Determine the (x, y) coordinate at the center of the cell enclosing the given text.  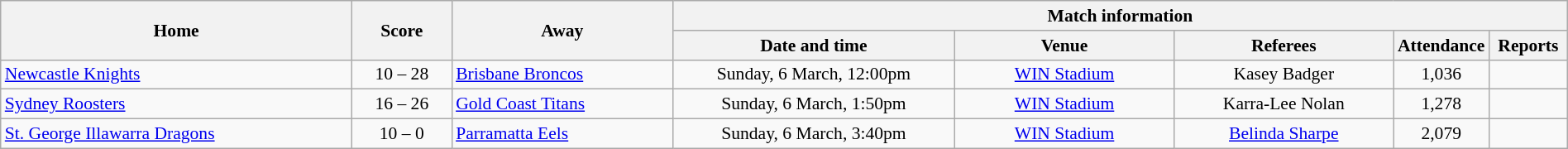
Parramatta Eels (562, 134)
1,036 (1441, 74)
10 – 28 (402, 74)
St. George Illawarra Dragons (177, 134)
2,079 (1441, 134)
Kasey Badger (1284, 74)
Date and time (814, 46)
Gold Coast Titans (562, 104)
Match information (1120, 16)
Referees (1284, 46)
Away (562, 30)
Belinda Sharpe (1284, 134)
Score (402, 30)
16 – 26 (402, 104)
Brisbane Broncos (562, 74)
Karra-Lee Nolan (1284, 104)
Attendance (1441, 46)
Sunday, 6 March, 3:40pm (814, 134)
Sunday, 6 March, 12:00pm (814, 74)
Reports (1528, 46)
Sunday, 6 March, 1:50pm (814, 104)
1,278 (1441, 104)
Newcastle Knights (177, 74)
Home (177, 30)
Sydney Roosters (177, 104)
Venue (1064, 46)
10 – 0 (402, 134)
